Locate the cell with the specified text and output its (X, Y) center coordinate. 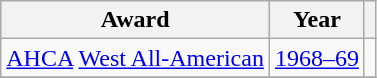
Year (316, 20)
AHCA West All-American (136, 58)
1968–69 (316, 58)
Award (136, 20)
